Determine the [x, y] coordinate at the center of the cell enclosing the given text.  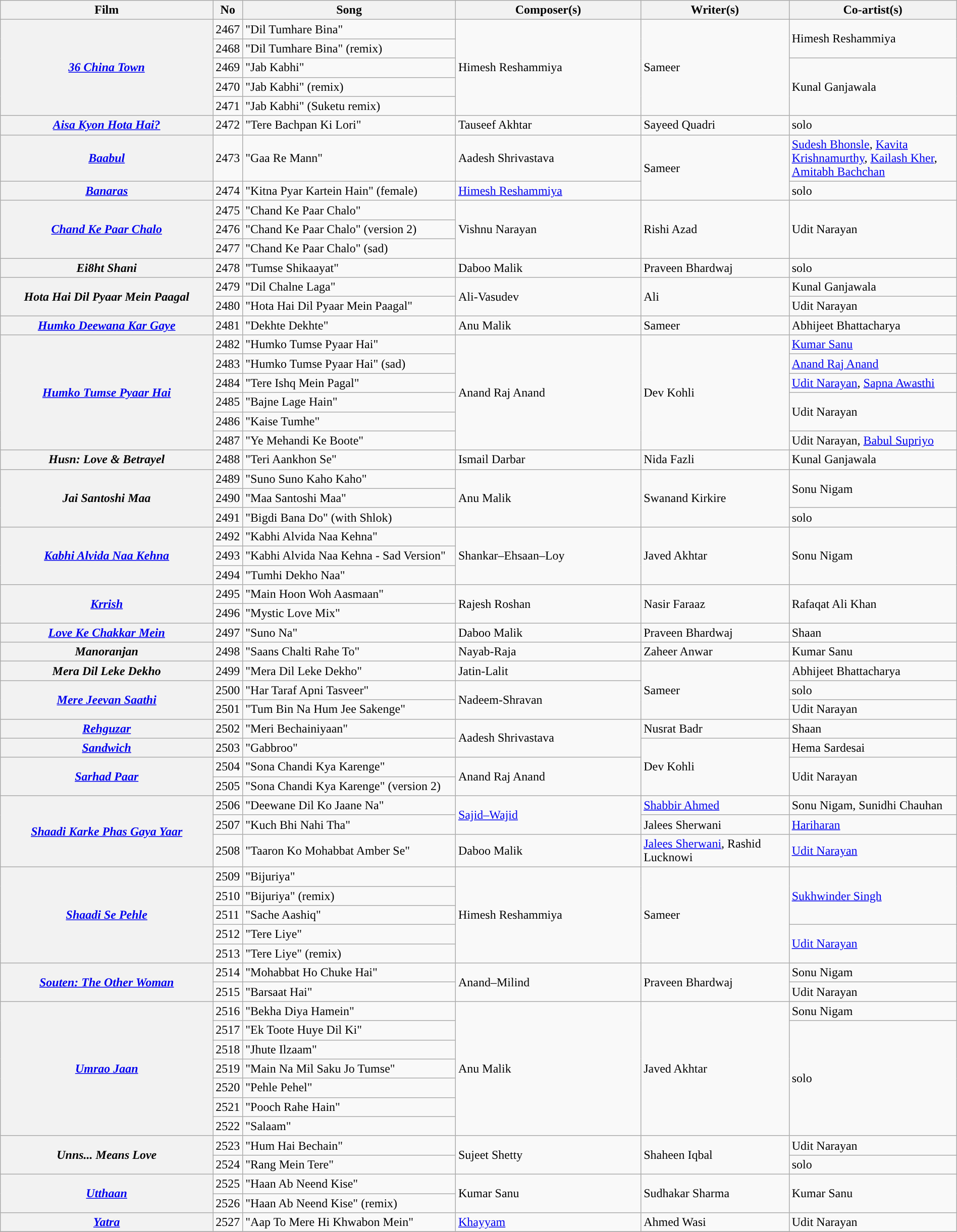
Baabul [107, 158]
"Taaron Ko Mohabbat Amber Se" [349, 851]
2521 [228, 1107]
Vishnu Narayan [548, 229]
2498 [228, 652]
Nida Fazli [715, 460]
"Dil Tumhare Bina" (remix) [349, 48]
2495 [228, 594]
2475 [228, 210]
2515 [228, 992]
Khayyam [548, 1222]
"Meri Bechainiyaan" [349, 729]
"Salaam" [349, 1126]
Unns... Means Love [107, 1155]
2469 [228, 68]
Umrao Jaan [107, 1069]
"Bigdi Bana Do" (with Shlok) [349, 517]
Shaadi Se Pehle [107, 915]
"Kaise Tumhe" [349, 421]
"Kabhi Alvida Naa Kehna" [349, 536]
2494 [228, 575]
2503 [228, 748]
2508 [228, 851]
"Maa Santoshi Maa" [349, 498]
"Tere Liye" (remix) [349, 954]
"Haan Ab Neend Kise" (remix) [349, 1203]
"Suno Suno Kaho Kaho" [349, 479]
Sudhakar Sharma [715, 1193]
Zaheer Anwar [715, 652]
2511 [228, 915]
"Bajne Lage Hain" [349, 402]
2506 [228, 805]
"Chand Ke Paar Chalo" [349, 210]
"Haan Ab Neend Kise" [349, 1184]
Hota Hai Dil Pyaar Mein Paagal [107, 297]
"Bekha Diya Hamein" [349, 1011]
"Chand Ke Paar Chalo" (version 2) [349, 229]
2527 [228, 1222]
2512 [228, 934]
Aisa Kyon Hota Hai? [107, 125]
Love Ke Chakkar Mein [107, 633]
2523 [228, 1145]
"Teri Aankhon Se" [349, 460]
Song [349, 10]
Swanand Kirkire [715, 498]
36 China Town [107, 68]
Anand–Milind [548, 982]
2520 [228, 1088]
Nusrat Badr [715, 729]
Kabhi Alvida Naa Kehna [107, 555]
Ismail Darbar [548, 460]
Ali [715, 297]
Composer(s) [548, 10]
2482 [228, 345]
2510 [228, 895]
Shaadi Karke Phas Gaya Yaar [107, 831]
"Sona Chandi Kya Karenge" [349, 767]
"Ek Toote Huye Dil Ki" [349, 1030]
Humko Tumse Pyaar Hai [107, 393]
Nasir Faraaz [715, 604]
"Pooch Rahe Hain" [349, 1107]
Udit Narayan, Babul Supriyo [873, 440]
"Rang Mein Tere" [349, 1164]
"Tumhi Dekho Naa" [349, 575]
Shankar–Ehsaan–Loy [548, 555]
"Kabhi Alvida Naa Kehna - Sad Version" [349, 555]
Krrish [107, 604]
"Hum Hai Bechain" [349, 1145]
Husn: Love & Betrayel [107, 460]
2524 [228, 1164]
Sukhwinder Singh [873, 895]
"Chand Ke Paar Chalo" (sad) [349, 248]
"Mohabbat Ho Chuke Hai" [349, 973]
2484 [228, 383]
Sayeed Quadri [715, 125]
2509 [228, 876]
"Bijuriya" [349, 876]
"Kuch Bhi Nahi Tha" [349, 824]
"Humko Tumse Pyaar Hai" [349, 345]
Jalees Sherwani [715, 824]
"Jab Kabhi" (remix) [349, 87]
2526 [228, 1203]
Mere Jeevan Saathi [107, 700]
"Gabbroo" [349, 748]
Rishi Azad [715, 229]
"Mera Dil Leke Dekho" [349, 671]
Writer(s) [715, 10]
Jai Santoshi Maa [107, 498]
2478 [228, 268]
2517 [228, 1030]
"Gaa Re Mann" [349, 158]
2487 [228, 440]
"Dil Chalne Laga" [349, 287]
"Tere Liye" [349, 934]
2525 [228, 1184]
Film [107, 10]
2476 [228, 229]
2501 [228, 709]
2507 [228, 824]
"Jab Kabhi" [349, 68]
Yatra [107, 1222]
Co-artist(s) [873, 10]
Rajesh Roshan [548, 604]
2516 [228, 1011]
"Sona Chandi Kya Karenge" (version 2) [349, 786]
2492 [228, 536]
Sarhad Paar [107, 776]
"Ye Mehandi Ke Boote" [349, 440]
Shabbir Ahmed [715, 805]
2500 [228, 690]
Sajid–Wajid [548, 815]
2479 [228, 287]
2477 [228, 248]
2502 [228, 729]
2468 [228, 48]
Sandwich [107, 748]
Rafaqat Ali Khan [873, 604]
2471 [228, 106]
2490 [228, 498]
"Aap To Mere Hi Khwabon Mein" [349, 1222]
Tauseef Akhtar [548, 125]
Ahmed Wasi [715, 1222]
2481 [228, 325]
"Kitna Pyar Kartein Hain" (female) [349, 191]
"Dekhte Dekhte" [349, 325]
Chand Ke Paar Chalo [107, 229]
"Main Hoon Woh Aasmaan" [349, 594]
2491 [228, 517]
2480 [228, 306]
Nayab-Raja [548, 652]
2514 [228, 973]
"Har Taraf Apni Tasveer" [349, 690]
"Jab Kabhi" (Suketu remix) [349, 106]
2467 [228, 29]
Hema Sardesai [873, 748]
Jalees Sherwani, Rashid Lucknowi [715, 851]
2472 [228, 125]
2518 [228, 1049]
"Barsaat Hai" [349, 992]
Ali-Vasudev [548, 297]
2474 [228, 191]
Shaheen Iqbal [715, 1155]
2496 [228, 613]
"Dil Tumhare Bina" [349, 29]
Nadeem-Shravan [548, 700]
Utthaan [107, 1193]
Jatin-Lalit [548, 671]
2486 [228, 421]
2489 [228, 479]
No [228, 10]
Ei8ht Shani [107, 268]
Souten: The Other Woman [107, 982]
"Humko Tumse Pyaar Hai" (sad) [349, 364]
2505 [228, 786]
"Tere Bachpan Ki Lori" [349, 125]
2493 [228, 555]
Sujeet Shetty [548, 1155]
2485 [228, 402]
"Pehle Pehel" [349, 1088]
Manoranjan [107, 652]
"Saans Chalti Rahe To" [349, 652]
2497 [228, 633]
"Tumse Shikaayat" [349, 268]
2473 [228, 158]
Sudesh Bhonsle, Kavita Krishnamurthy, Kailash Kher, Amitabh Bachchan [873, 158]
Sonu Nigam, Sunidhi Chauhan [873, 805]
Udit Narayan, Sapna Awasthi [873, 383]
2513 [228, 954]
Banaras [107, 191]
Rehguzar [107, 729]
"Tum Bin Na Hum Jee Sakenge" [349, 709]
"Deewane Dil Ko Jaane Na" [349, 805]
"Hota Hai Dil Pyaar Mein Paagal" [349, 306]
2519 [228, 1069]
Humko Deewana Kar Gaye [107, 325]
2504 [228, 767]
"Tere Ishq Mein Pagal" [349, 383]
Mera Dil Leke Dekho [107, 671]
Hariharan [873, 824]
"Main Na Mil Saku Jo Tumse" [349, 1069]
"Sache Aashiq" [349, 915]
"Bijuriya" (remix) [349, 895]
2470 [228, 87]
"Mystic Love Mix" [349, 613]
2499 [228, 671]
"Suno Na" [349, 633]
2483 [228, 364]
2488 [228, 460]
"Jhute Ilzaam" [349, 1049]
2522 [228, 1126]
